Determine the [X, Y] coordinate at the center of the cell enclosing the given text.  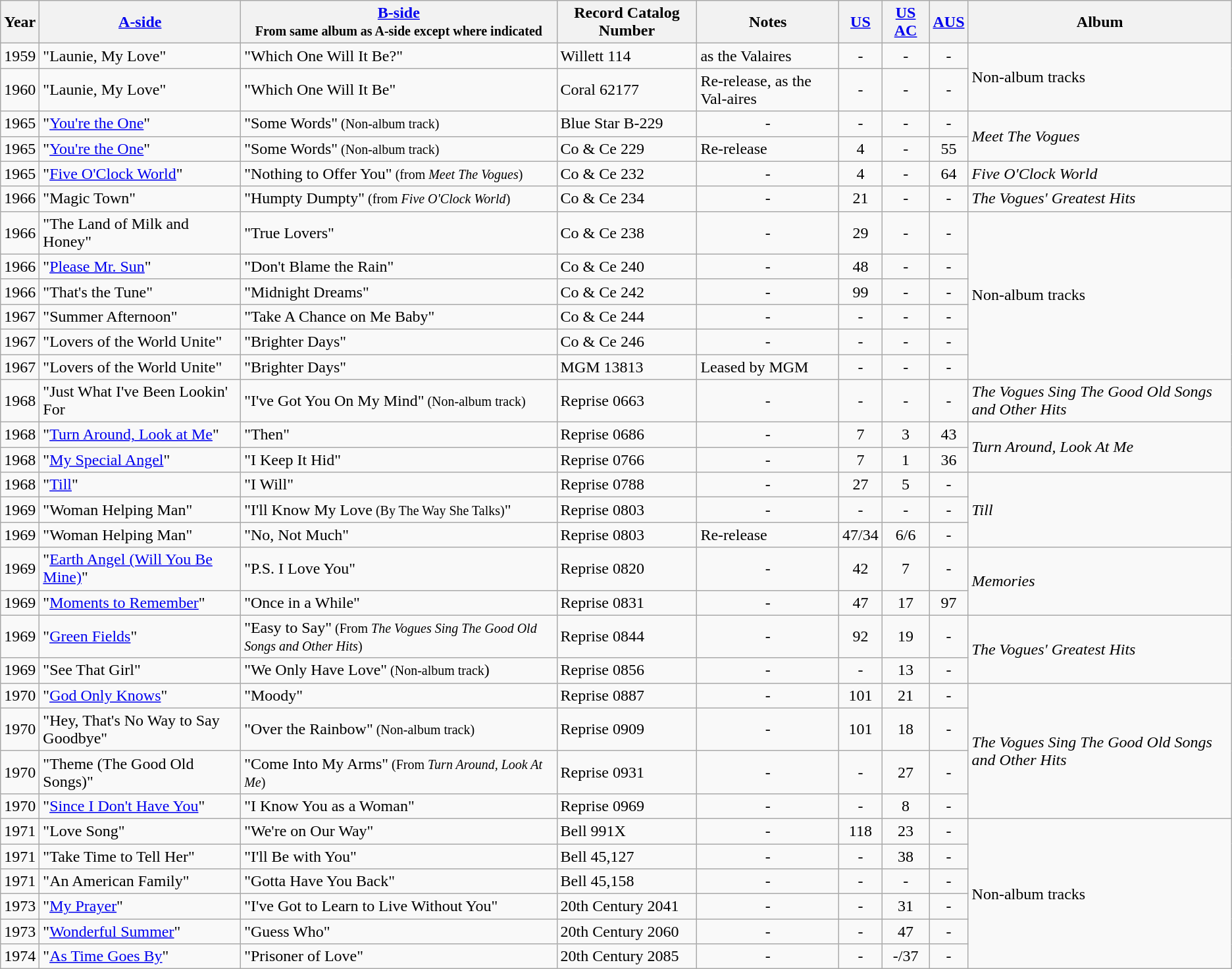
Reprise 0766 [627, 460]
"Guess Who" [399, 932]
"Prisoner of Love" [399, 957]
64 [949, 174]
47/34 [861, 535]
"Moody" [399, 695]
"Till" [140, 485]
38 [906, 856]
29 [861, 233]
36 [949, 460]
"We Only Have Love" (Non-album track) [399, 670]
Co & Ce 238 [627, 233]
B-sideFrom same album as A-side except where indicated [399, 22]
Notes [768, 22]
"See That Girl" [140, 670]
US [861, 22]
"Over the Rainbow" (Non-album track) [399, 729]
Reprise 0969 [627, 806]
20th Century 2041 [627, 907]
"Nothing to Offer You" (from Meet The Vogues) [399, 174]
Co & Ce 240 [627, 266]
"Wonderful Summer" [140, 932]
Co & Ce 242 [627, 291]
"Don't Blame the Rain" [399, 266]
Coral 62177 [627, 89]
Reprise 0663 [627, 401]
Album [1100, 22]
"Since I Don't Have You" [140, 806]
"I've Got You On My Mind" (Non-album track) [399, 401]
"Please Mr. Sun" [140, 266]
20th Century 2085 [627, 957]
1959 [20, 56]
Reprise 0686 [627, 435]
Reprise 0887 [627, 695]
43 [949, 435]
AUS [949, 22]
"Then" [399, 435]
23 [906, 831]
"Earth Angel (Will You Be Mine)" [140, 568]
3 [906, 435]
"My Special Angel" [140, 460]
"I'll Know My Love (By The Way She Talks)" [399, 510]
Record Catalog Number [627, 22]
"My Prayer" [140, 907]
"Five O'Clock World" [140, 174]
Reprise 0856 [627, 670]
-/37 [906, 957]
"I'll Be with You" [399, 856]
"Moments to Remember" [140, 603]
MGM 13813 [627, 366]
Reprise 0909 [627, 729]
19 [906, 637]
"Once in a While" [399, 603]
Co & Ce 234 [627, 199]
"Which One Will It Be" [399, 89]
1974 [20, 957]
31 [906, 907]
Bell 45,127 [627, 856]
"True Lovers" [399, 233]
"P.S. I Love You" [399, 568]
"I've Got to Learn to Live Without You" [399, 907]
92 [861, 637]
"Theme (The Good Old Songs)" [140, 772]
Reprise 0788 [627, 485]
118 [861, 831]
"Magic Town" [140, 199]
1 [906, 460]
"That's the Tune" [140, 291]
8 [906, 806]
"Just What I've Been Lookin' For [140, 401]
"Easy to Say" (From The Vogues Sing The Good Old Songs and Other Hits) [399, 637]
"Summer Afternoon" [140, 316]
"We're on Our Way" [399, 831]
55 [949, 149]
"The Land of Milk and Honey" [140, 233]
Reprise 0931 [627, 772]
42 [861, 568]
"An American Family" [140, 882]
"Love Song" [140, 831]
"Green Fields" [140, 637]
A-side [140, 22]
"Gotta Have You Back" [399, 882]
Till [1100, 510]
Reprise 0844 [627, 637]
Bell 991X [627, 831]
"I Know You as a Woman" [399, 806]
20th Century 2060 [627, 932]
Willett 114 [627, 56]
"Which One Will It Be?" [399, 56]
17 [906, 603]
99 [861, 291]
Bell 45,158 [627, 882]
Turn Around, Look At Me [1100, 447]
97 [949, 603]
"Take Time to Tell Her" [140, 856]
Meet The Vogues [1100, 136]
"Turn Around, Look at Me" [140, 435]
13 [906, 670]
Year [20, 22]
Reprise 0831 [627, 603]
Co & Ce 246 [627, 341]
Re-release, as the Val-aires [768, 89]
1960 [20, 89]
"I Keep It Hid" [399, 460]
Co & Ce 244 [627, 316]
"Humpty Dumpty" (from Five O'Clock World) [399, 199]
Blue Star B-229 [627, 124]
"Midnight Dreams" [399, 291]
Reprise 0820 [627, 568]
Five O'Clock World [1100, 174]
"Come Into My Arms" (From Turn Around, Look At Me) [399, 772]
18 [906, 729]
"As Time Goes By" [140, 957]
"Hey, That's No Way to Say Goodbye" [140, 729]
US AC [906, 22]
"God Only Knows" [140, 695]
5 [906, 485]
Leased by MGM [768, 366]
6/6 [906, 535]
"I Will" [399, 485]
"No, Not Much" [399, 535]
"Take A Chance on Me Baby" [399, 316]
Co & Ce 232 [627, 174]
as the Valaires [768, 56]
Co & Ce 229 [627, 149]
48 [861, 266]
Memories [1100, 582]
